For the text-containing cell, return its midpoint in (X, Y) coordinate format. 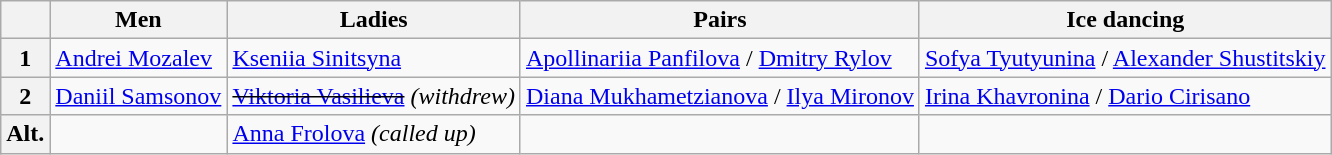
Andrei Mozalev (138, 58)
Men (138, 20)
Anna Frolova (called up) (374, 134)
Alt. (26, 134)
Daniil Samsonov (138, 96)
1 (26, 58)
Apollinariia Panfilova / Dmitry Rylov (720, 58)
Pairs (720, 20)
Irina Khavronina / Dario Cirisano (1125, 96)
Ladies (374, 20)
Ice dancing (1125, 20)
Diana Mukhametzianova / Ilya Mironov (720, 96)
2 (26, 96)
Sofya Tyutyunina / Alexander Shustitskiy (1125, 58)
Viktoria Vasilieva (withdrew) (374, 96)
Kseniia Sinitsyna (374, 58)
